Determine the [X, Y] coordinate at the center of the cell enclosing the given text.  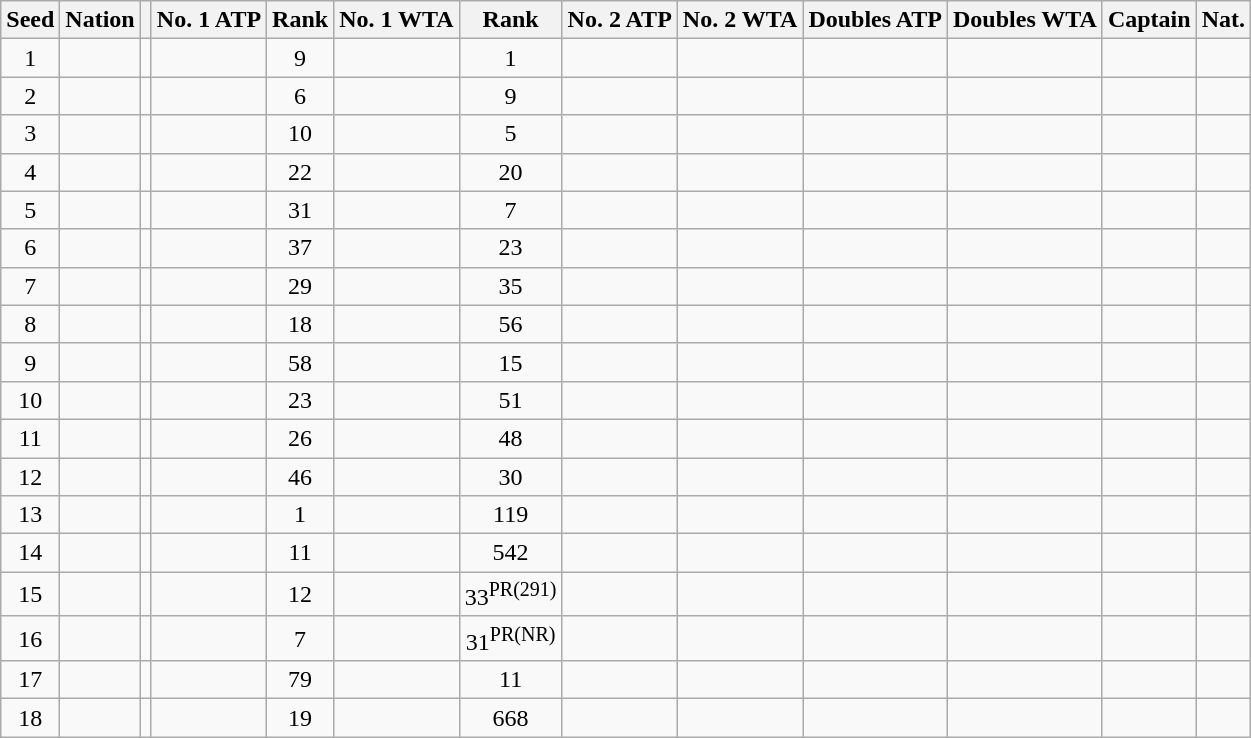
58 [300, 362]
14 [30, 553]
542 [510, 553]
No. 2 ATP [620, 20]
Captain [1149, 20]
48 [510, 438]
56 [510, 324]
Nation [100, 20]
79 [300, 680]
2 [30, 96]
19 [300, 718]
51 [510, 400]
20 [510, 172]
22 [300, 172]
37 [300, 248]
31PR(NR) [510, 638]
3 [30, 134]
30 [510, 477]
26 [300, 438]
35 [510, 286]
668 [510, 718]
17 [30, 680]
31 [300, 210]
4 [30, 172]
Doubles ATP [876, 20]
33PR(291) [510, 594]
29 [300, 286]
No. 1 ATP [208, 20]
No. 2 WTA [740, 20]
No. 1 WTA [397, 20]
46 [300, 477]
Nat. [1223, 20]
119 [510, 515]
Doubles WTA [1026, 20]
Seed [30, 20]
13 [30, 515]
8 [30, 324]
16 [30, 638]
